Pinpoint the cell where the given text exists, returning its (x, y) midpoint coordinate. 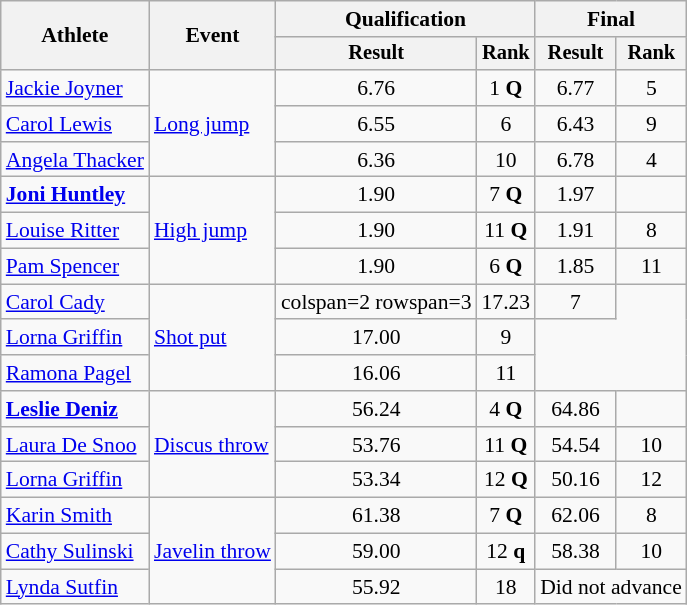
colspan=2 rowspan=3 (376, 302)
Long jump (212, 124)
High jump (212, 230)
62.06 (576, 516)
1.91 (576, 231)
Final (611, 19)
6.76 (376, 88)
Carol Lewis (75, 124)
Javelin throw (212, 552)
18 (506, 587)
1.97 (576, 195)
50.16 (576, 480)
61.38 (376, 516)
17.23 (506, 302)
6.78 (576, 160)
6.77 (576, 88)
6 Q (506, 267)
16.06 (376, 373)
Lynda Sutfin (75, 587)
1.85 (576, 267)
53.76 (376, 445)
56.24 (376, 409)
Leslie Deniz (75, 409)
12 (652, 480)
17.00 (376, 338)
Karin Smith (75, 516)
55.92 (376, 587)
Pam Spencer (75, 267)
Cathy Sulinski (75, 552)
6.55 (376, 124)
4 (652, 160)
53.34 (376, 480)
Carol Cady (75, 302)
64.86 (576, 409)
59.00 (376, 552)
Qualification (406, 19)
Louise Ritter (75, 231)
Laura De Snoo (75, 445)
12 q (506, 552)
6.43 (576, 124)
6 (506, 124)
Jackie Joyner (75, 88)
6.36 (376, 160)
12 Q (506, 480)
7 (576, 302)
1 Q (506, 88)
Angela Thacker (75, 160)
Did not advance (611, 587)
Event (212, 36)
Ramona Pagel (75, 373)
Shot put (212, 338)
54.54 (576, 445)
5 (652, 88)
4 Q (506, 409)
Joni Huntley (75, 195)
58.38 (576, 552)
Athlete (75, 36)
Discus throw (212, 444)
